Identify which cell holds the provided text, then report its [x, y] central coordinate. 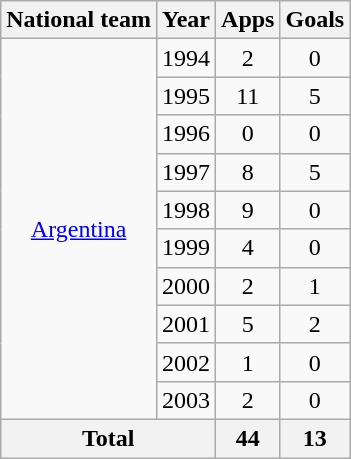
1999 [186, 248]
1998 [186, 210]
Total [108, 438]
9 [248, 210]
2003 [186, 400]
44 [248, 438]
2001 [186, 324]
Year [186, 20]
Goals [315, 20]
Apps [248, 20]
2000 [186, 286]
1997 [186, 172]
Argentina [79, 230]
1995 [186, 96]
4 [248, 248]
1996 [186, 134]
8 [248, 172]
11 [248, 96]
13 [315, 438]
2002 [186, 362]
National team [79, 20]
1994 [186, 58]
